Pinpoint the cell where the given text exists, returning its [x, y] midpoint coordinate. 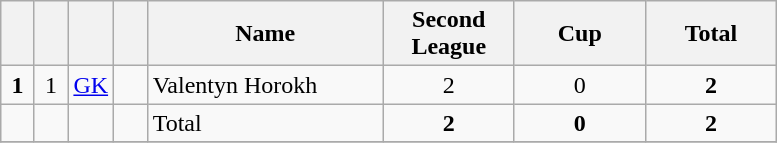
Valentyn Horokh [265, 85]
Name [265, 34]
Second League [448, 34]
GK [91, 85]
Cup [580, 34]
